Find where the given text appears and provide that cell's center as (x, y) coordinate. 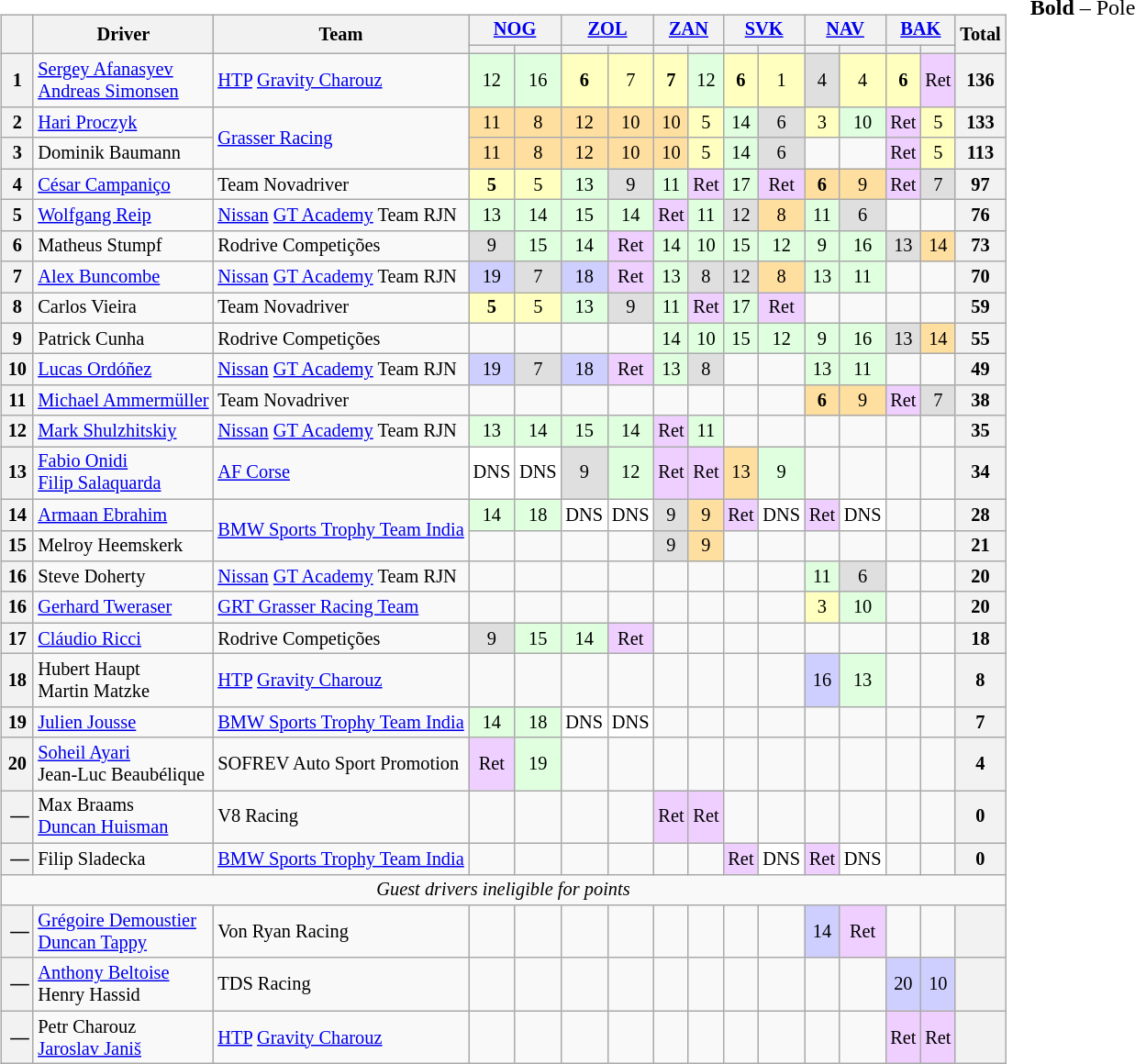
113 (980, 153)
Soheil Ayari Jean-Luc Beaubélique (123, 764)
V8 Racing (340, 817)
Grasser Racing (340, 138)
Dominik Baumann (123, 153)
NOG (516, 30)
Hari Proczyk (123, 123)
34 (980, 473)
133 (980, 123)
35 (980, 431)
Petr Charouz Jaroslav Janiš (123, 1037)
2 (17, 123)
SOFREV Auto Sport Promotion (340, 764)
59 (980, 308)
Steve Doherty (123, 577)
Anthony Beltoise Henry Hassid (123, 984)
César Campaniço (123, 184)
Filip Sladecka (123, 859)
21 (980, 546)
Cláudio Ricci (123, 638)
Lucas Ordóñez (123, 370)
Von Ryan Racing (340, 932)
GRT Grasser Racing Team (340, 607)
Carlos Vieira (123, 308)
Julien Jousse (123, 722)
76 (980, 216)
Hubert Haupt Martin Matzke (123, 681)
Alex Buncombe (123, 277)
97 (980, 184)
AF Corse (340, 473)
Guest drivers ineligible for points (503, 890)
Matheus Stumpf (123, 246)
BAK (920, 30)
NAV (845, 30)
Max Braams Duncan Huisman (123, 817)
Michael Ammermüller (123, 401)
Patrick Cunha (123, 338)
28 (980, 515)
Fabio Onidi Filip Salaquarda (123, 473)
ZAN (688, 30)
ZOL (607, 30)
70 (980, 277)
49 (980, 370)
Total (980, 35)
Sergey Afanasyev Andreas Simonsen (123, 81)
73 (980, 246)
136 (980, 81)
38 (980, 401)
Melroy Heemskerk (123, 546)
Armaan Ebrahim (123, 515)
Mark Shulzhitskiy (123, 431)
Grégoire Demoustier Duncan Tappy (123, 932)
Driver (123, 35)
Wolfgang Reip (123, 216)
55 (980, 338)
Team (340, 35)
SVK (763, 30)
TDS Racing (340, 984)
Gerhard Tweraser (123, 607)
